From the cell containing the given text, extract its center point as [X, Y] coordinate. 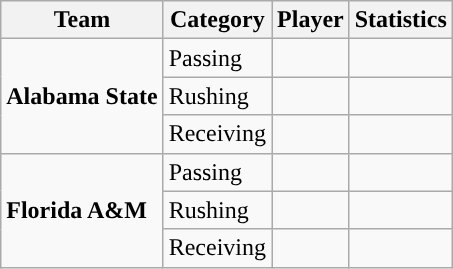
Category [217, 20]
Statistics [400, 20]
Alabama State [82, 96]
Florida A&M [82, 210]
Player [311, 20]
Team [82, 20]
